Determine the [x, y] coordinate at the center of the cell enclosing the given text.  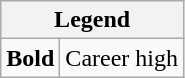
Career high [122, 58]
Legend [92, 20]
Bold [30, 58]
